Provide the (X, Y) coordinate of the cell's center where the given text is located.  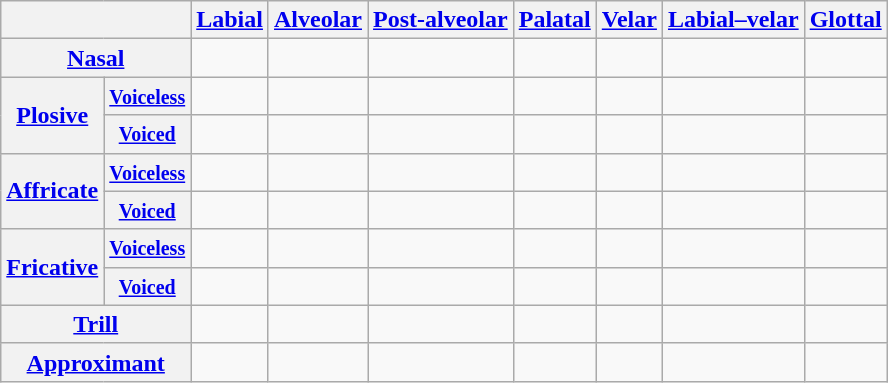
Labial–velar (733, 20)
Palatal (554, 20)
Labial (230, 20)
Trill (96, 324)
Affricate (52, 191)
Nasal (96, 58)
Velar (629, 20)
Post-alveolar (441, 20)
Plosive (52, 115)
Glottal (846, 20)
Alveolar (318, 20)
Approximant (96, 362)
Fricative (52, 267)
